Pinpoint the cell where the given text exists, returning its (X, Y) midpoint coordinate. 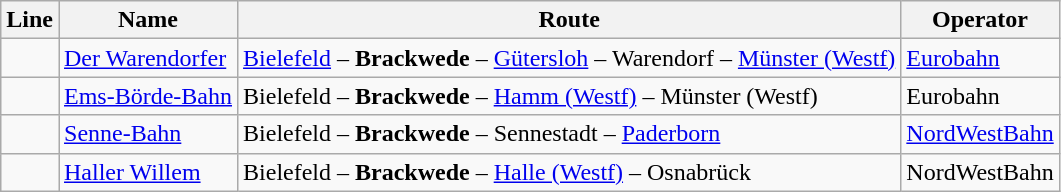
Bielefeld – Brackwede – Hamm (Westf) – Münster (Westf) (570, 96)
Haller Willem (148, 172)
Bielefeld – Brackwede – Sennestadt – Paderborn (570, 134)
Bielefeld – Brackwede – Gütersloh – Warendorf – Münster (Westf) (570, 58)
Route (570, 20)
Bielefeld – Brackwede – Halle (Westf) – Osnabrück (570, 172)
Senne-Bahn (148, 134)
Line (30, 20)
Name (148, 20)
Ems-Börde-Bahn (148, 96)
Der Warendorfer (148, 58)
Operator (980, 20)
